Locate the cell with the specified text and output its (X, Y) center coordinate. 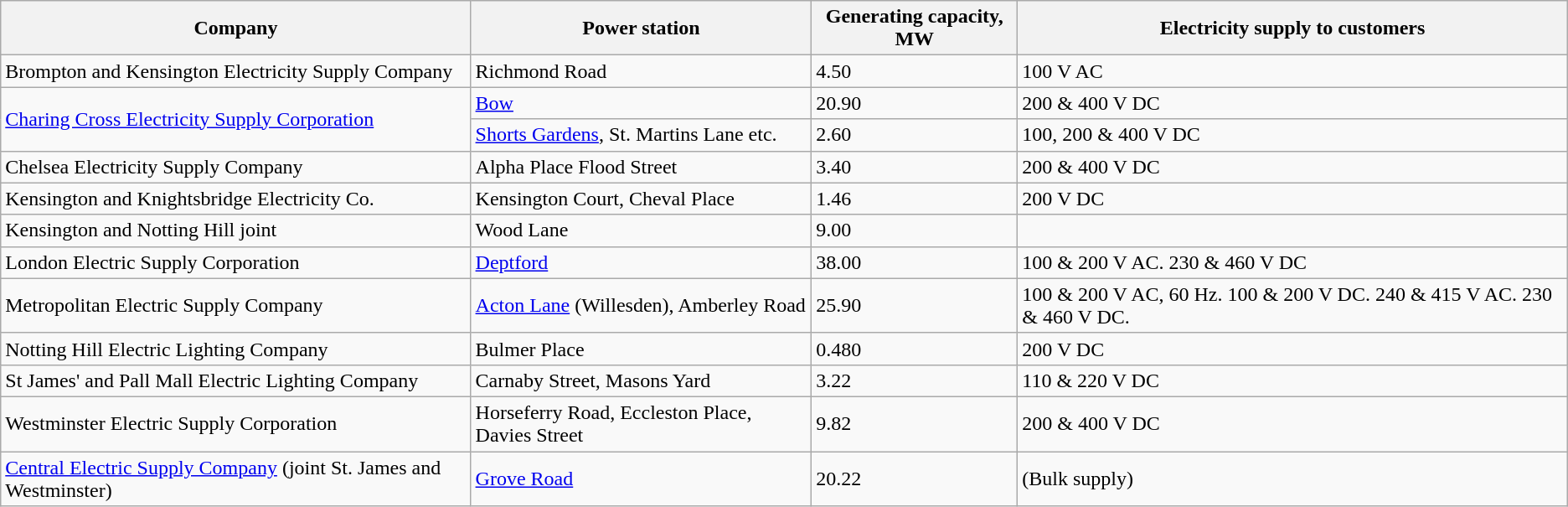
9.00 (915, 230)
Company (236, 28)
Electricity supply to customers (1292, 28)
0.480 (915, 349)
20.22 (915, 478)
3.22 (915, 380)
Deptford (642, 262)
Bulmer Place (642, 349)
Chelsea Electricity Supply Company (236, 167)
20.90 (915, 103)
Kensington Court, Cheval Place (642, 199)
Generating capacity, MW (915, 28)
Brompton and Kensington Electricity Supply Company (236, 71)
Alpha Place Flood Street (642, 167)
St James' and Pall Mall Electric Lighting Company (236, 380)
Kensington and Knightsbridge Electricity Co. (236, 199)
25.90 (915, 305)
Westminster Electric Supply Corporation (236, 424)
Grove Road (642, 478)
100, 200 & 400 V DC (1292, 135)
110 & 220 V DC (1292, 380)
100 & 200 V AC, 60 Hz. 100 & 200 V DC. 240 & 415 V AC. 230 & 460 V DC. (1292, 305)
2.60 (915, 135)
Charing Cross Electricity Supply Corporation (236, 119)
Kensington and Notting Hill joint (236, 230)
Horseferry Road, Eccleston Place, Davies Street (642, 424)
1.46 (915, 199)
Notting Hill Electric Lighting Company (236, 349)
London Electric Supply Corporation (236, 262)
3.40 (915, 167)
9.82 (915, 424)
100 V AC (1292, 71)
100 & 200 V AC. 230 & 460 V DC (1292, 262)
4.50 (915, 71)
Acton Lane (Willesden), Amberley Road (642, 305)
(Bulk supply) (1292, 478)
Central Electric Supply Company (joint St. James and Westminster) (236, 478)
Wood Lane (642, 230)
Shorts Gardens, St. Martins Lane etc. (642, 135)
38.00 (915, 262)
Richmond Road (642, 71)
Carnaby Street, Masons Yard (642, 380)
Metropolitan Electric Supply Company (236, 305)
Bow (642, 103)
Power station (642, 28)
